Detect which cell encompasses the target text, then output its (x, y) center coordinate. 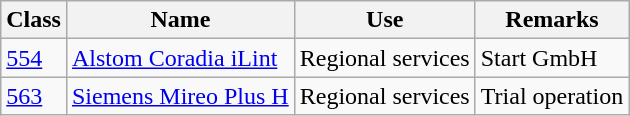
Start GmbH (552, 58)
Remarks (552, 20)
Trial operation (552, 96)
Class (34, 20)
Use (384, 20)
Siemens Mireo Plus H (180, 96)
563 (34, 96)
554 (34, 58)
Name (180, 20)
Alstom Coradia iLint (180, 58)
